Scan for the cell matching the given text and deliver its [x, y] coordinate at center. 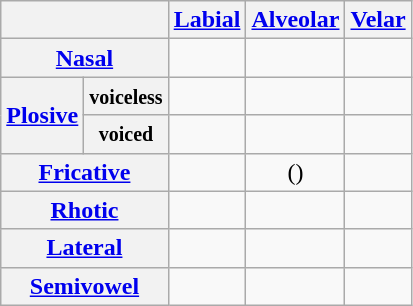
Lateral [84, 248]
Fricative [84, 172]
Plosive [42, 115]
Velar [378, 20]
Semivowel [84, 286]
Nasal [84, 58]
Labial [207, 20]
voiced [126, 134]
() [296, 172]
Alveolar [296, 20]
Rhotic [84, 210]
voiceless [126, 96]
